Capture the cell that displays the provided text and extract its [x, y] central coordinate. 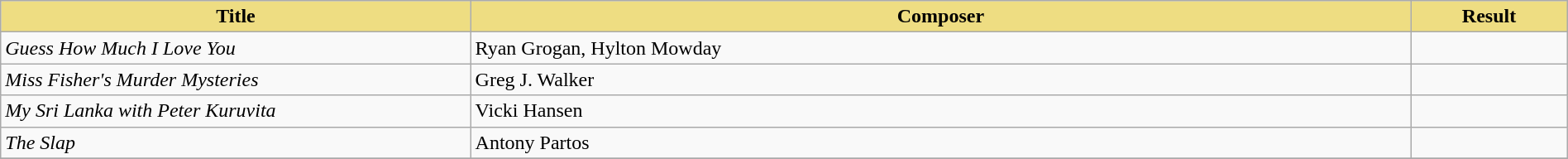
Composer [941, 17]
Guess How Much I Love You [236, 48]
Vicki Hansen [941, 111]
Miss Fisher's Murder Mysteries [236, 79]
Ryan Grogan, Hylton Mowday [941, 48]
Result [1489, 17]
The Slap [236, 142]
Greg J. Walker [941, 79]
Antony Partos [941, 142]
Title [236, 17]
My Sri Lanka with Peter Kuruvita [236, 111]
